Locate the cell with the specified text and output its (X, Y) center coordinate. 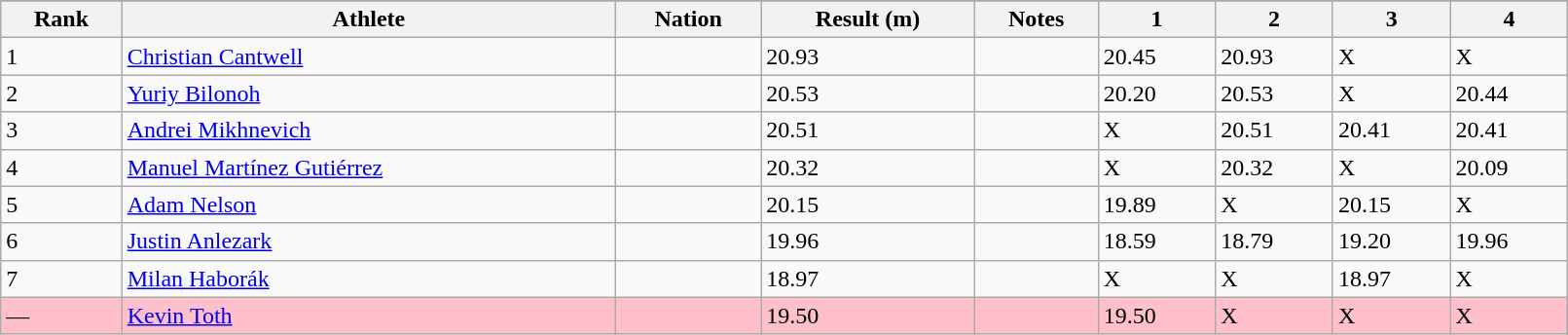
20.45 (1156, 56)
— (61, 316)
Yuriy Bilonoh (368, 93)
Result (m) (868, 19)
18.59 (1156, 242)
Christian Cantwell (368, 56)
Manuel Martínez Gutiérrez (368, 167)
20.09 (1509, 167)
20.20 (1156, 93)
20.44 (1509, 93)
Milan Haborák (368, 279)
6 (61, 242)
Andrei Mikhnevich (368, 130)
Adam Nelson (368, 205)
Justin Anlezark (368, 242)
18.79 (1275, 242)
19.20 (1392, 242)
Kevin Toth (368, 316)
Notes (1036, 19)
Nation (689, 19)
Athlete (368, 19)
Rank (61, 19)
5 (61, 205)
7 (61, 279)
19.89 (1156, 205)
